Find where the given text appears and provide that cell's center as (x, y) coordinate. 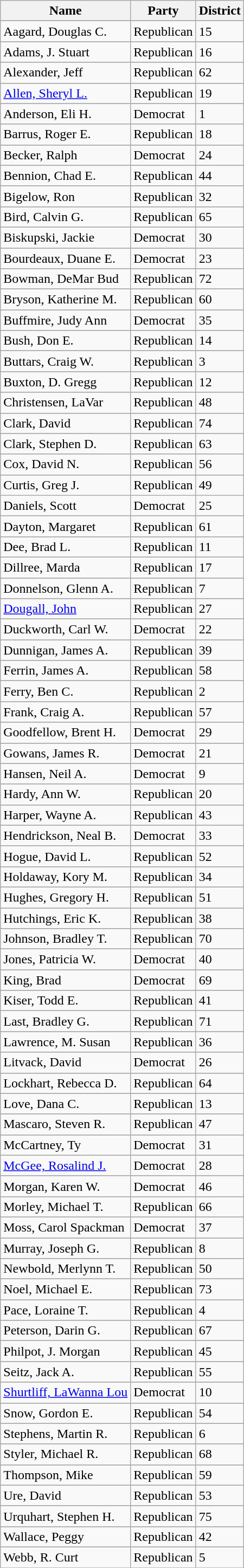
9 (220, 774)
23 (220, 258)
Kiser, Todd E. (66, 1001)
17 (220, 567)
Ferry, Ben C. (66, 691)
Wallace, Peggy (66, 1537)
19 (220, 93)
Dee, Brad L. (66, 547)
69 (220, 980)
Styler, Michael R. (66, 1454)
Noel, Michael E. (66, 1290)
Lockhart, Rebecca D. (66, 1083)
75 (220, 1516)
Shurtliff, LaWanna Lou (66, 1392)
Love, Dana C. (66, 1104)
District (220, 11)
Alexander, Jeff (66, 73)
25 (220, 506)
Bigelow, Ron (66, 196)
2 (220, 691)
Harper, Wayne A. (66, 815)
Buffmire, Judy Ann (66, 320)
66 (220, 1207)
33 (220, 835)
Gowans, James R. (66, 753)
11 (220, 547)
King, Brad (66, 980)
Aagard, Douglas C. (66, 31)
15 (220, 31)
Bennion, Chad E. (66, 176)
70 (220, 939)
Ure, David (66, 1495)
Party (163, 11)
68 (220, 1454)
Johnson, Bradley T. (66, 939)
Anderson, Eli H. (66, 114)
74 (220, 423)
Hogue, David L. (66, 856)
Dayton, Margaret (66, 526)
56 (220, 464)
71 (220, 1021)
Dillree, Marda (66, 567)
Bush, Don E. (66, 341)
59 (220, 1475)
27 (220, 609)
13 (220, 1104)
Bird, Calvin G. (66, 217)
McGee, Rosalind J. (66, 1165)
Barrus, Roger E. (66, 134)
Dunnigan, James A. (66, 650)
1 (220, 114)
Holdaway, Kory M. (66, 877)
Mascaro, Steven R. (66, 1124)
Cox, David N. (66, 464)
55 (220, 1372)
Name (66, 11)
53 (220, 1495)
Stephens, Martin R. (66, 1434)
Newbold, Merlynn T. (66, 1269)
32 (220, 196)
Adams, J. Stuart (66, 52)
Lawrence, M. Susan (66, 1042)
49 (220, 485)
Duckworth, Carl W. (66, 630)
48 (220, 403)
62 (220, 73)
Donnelson, Glenn A. (66, 588)
36 (220, 1042)
61 (220, 526)
38 (220, 918)
22 (220, 630)
Jones, Patricia W. (66, 960)
54 (220, 1413)
16 (220, 52)
58 (220, 671)
5 (220, 1557)
52 (220, 856)
40 (220, 960)
20 (220, 794)
43 (220, 815)
Clark, David (66, 423)
Buxton, D. Gregg (66, 382)
8 (220, 1248)
Dougall, John (66, 609)
Pace, Loraine T. (66, 1310)
Bourdeaux, Duane E. (66, 258)
21 (220, 753)
Hendrickson, Neal B. (66, 835)
Clark, Stephen D. (66, 444)
4 (220, 1310)
12 (220, 382)
10 (220, 1392)
41 (220, 1001)
Curtis, Greg J. (66, 485)
46 (220, 1186)
3 (220, 361)
Hardy, Ann W. (66, 794)
64 (220, 1083)
6 (220, 1434)
Morley, Michael T. (66, 1207)
73 (220, 1290)
Hutchings, Eric K. (66, 918)
Goodfellow, Brent H. (66, 733)
72 (220, 279)
Morgan, Karen W. (66, 1186)
Webb, R. Curt (66, 1557)
42 (220, 1537)
50 (220, 1269)
30 (220, 237)
Christensen, LaVar (66, 403)
63 (220, 444)
Frank, Craig A. (66, 712)
Urquhart, Stephen H. (66, 1516)
24 (220, 155)
Moss, Carol Spackman (66, 1227)
7 (220, 588)
Daniels, Scott (66, 506)
45 (220, 1351)
34 (220, 877)
McCartney, Ty (66, 1145)
60 (220, 300)
51 (220, 897)
Philpot, J. Morgan (66, 1351)
65 (220, 217)
Snow, Gordon E. (66, 1413)
Litvack, David (66, 1062)
47 (220, 1124)
26 (220, 1062)
28 (220, 1165)
Ferrin, James A. (66, 671)
18 (220, 134)
Murray, Joseph G. (66, 1248)
Peterson, Darin G. (66, 1331)
37 (220, 1227)
Hughes, Gregory H. (66, 897)
Seitz, Jack A. (66, 1372)
Thompson, Mike (66, 1475)
Bryson, Katherine M. (66, 300)
31 (220, 1145)
Becker, Ralph (66, 155)
29 (220, 733)
57 (220, 712)
Last, Bradley G. (66, 1021)
35 (220, 320)
44 (220, 176)
39 (220, 650)
14 (220, 341)
Buttars, Craig W. (66, 361)
Biskupski, Jackie (66, 237)
Bowman, DeMar Bud (66, 279)
67 (220, 1331)
Allen, Sheryl L. (66, 93)
Hansen, Neil A. (66, 774)
